For the text-containing cell, return its midpoint in [x, y] coordinate format. 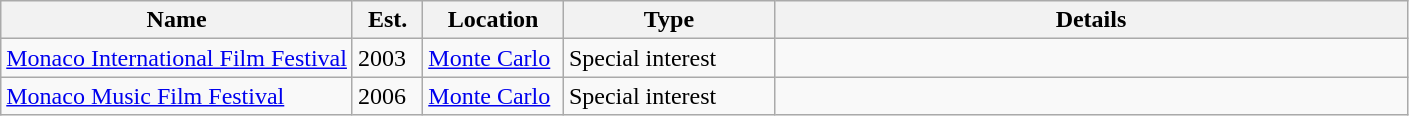
Est. [387, 20]
2006 [387, 96]
Type [668, 20]
Location [494, 20]
Name [177, 20]
2003 [387, 58]
Monaco International Film Festival [177, 58]
Monaco Music Film Festival [177, 96]
Details [1090, 20]
